Provide the [X, Y] coordinate of the cell's center where the given text is located.  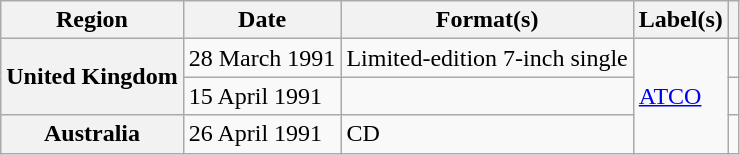
Australia [92, 134]
15 April 1991 [262, 96]
ATCO [680, 96]
Label(s) [680, 20]
Date [262, 20]
26 April 1991 [262, 134]
United Kingdom [92, 77]
CD [487, 134]
28 March 1991 [262, 58]
Format(s) [487, 20]
Region [92, 20]
Limited-edition 7-inch single [487, 58]
